For the text-containing cell, return its midpoint in [x, y] coordinate format. 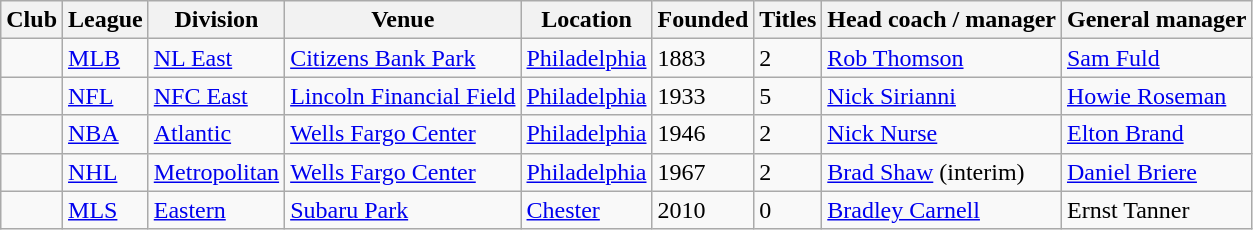
MLS [106, 210]
Division [216, 20]
League [106, 20]
Citizens Bank Park [403, 58]
Lincoln Financial Field [403, 96]
Location [586, 20]
Ernst Tanner [1156, 210]
NBA [106, 134]
Howie Roseman [1156, 96]
General manager [1156, 20]
Chester [586, 210]
NFC East [216, 96]
Eastern [216, 210]
Bradley Carnell [942, 210]
1967 [703, 172]
Atlantic [216, 134]
NFL [106, 96]
1946 [703, 134]
1883 [703, 58]
Nick Nurse [942, 134]
Venue [403, 20]
Brad Shaw (interim) [942, 172]
Sam Fuld [1156, 58]
MLB [106, 58]
2010 [703, 210]
Subaru Park [403, 210]
NHL [106, 172]
Elton Brand [1156, 134]
Nick Sirianni [942, 96]
Rob Thomson [942, 58]
Titles [788, 20]
0 [788, 210]
NL East [216, 58]
5 [788, 96]
Metropolitan [216, 172]
Club [32, 20]
Founded [703, 20]
Head coach / manager [942, 20]
Daniel Briere [1156, 172]
1933 [703, 96]
